Capture the cell that displays the provided text and extract its [x, y] central coordinate. 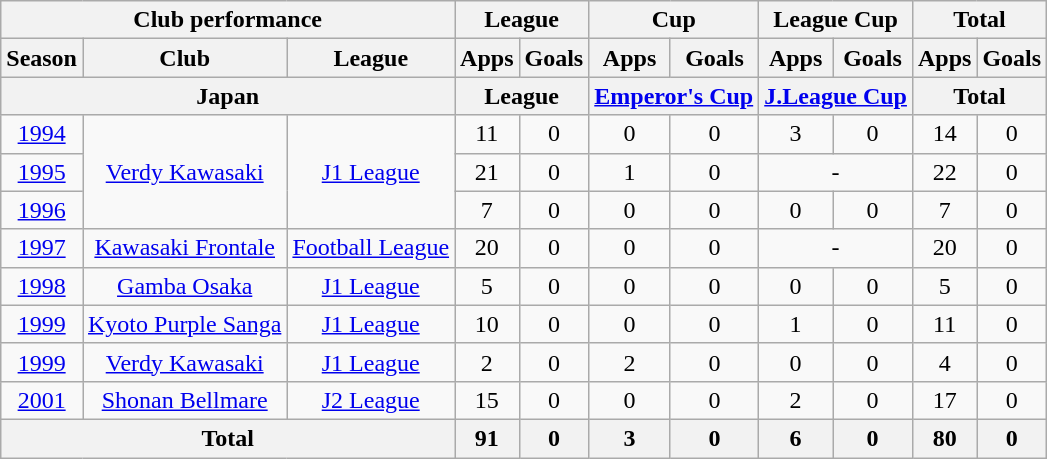
League Cup [836, 20]
6 [796, 438]
Gamba Osaka [184, 286]
Season [42, 58]
80 [944, 438]
1997 [42, 248]
17 [944, 400]
4 [944, 362]
21 [487, 172]
Japan [228, 96]
22 [944, 172]
Kawasaki Frontale [184, 248]
14 [944, 134]
Club [184, 58]
1995 [42, 172]
10 [487, 324]
J.League Cup [836, 96]
Shonan Bellmare [184, 400]
Cup [674, 20]
2001 [42, 400]
Football League [371, 248]
Club performance [228, 20]
1996 [42, 210]
91 [487, 438]
Emperor's Cup [674, 96]
15 [487, 400]
1998 [42, 286]
1994 [42, 134]
Kyoto Purple Sanga [184, 324]
J2 League [371, 400]
